Output the [x, y] coordinate of the center of the cell containing the given text.  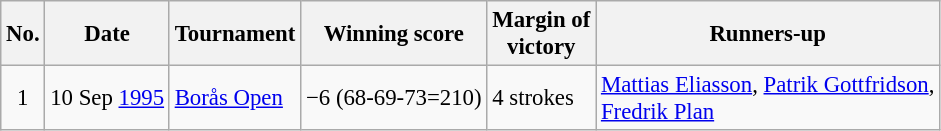
Winning score [394, 34]
1 [23, 98]
Runners-up [768, 34]
−6 (68-69-73=210) [394, 98]
Date [107, 34]
Borås Open [234, 98]
Mattias Eliasson, Patrik Gottfridson, Fredrik Plan [768, 98]
10 Sep 1995 [107, 98]
No. [23, 34]
Margin ofvictory [542, 34]
Tournament [234, 34]
4 strokes [542, 98]
